Capture the cell that displays the provided text and extract its (x, y) central coordinate. 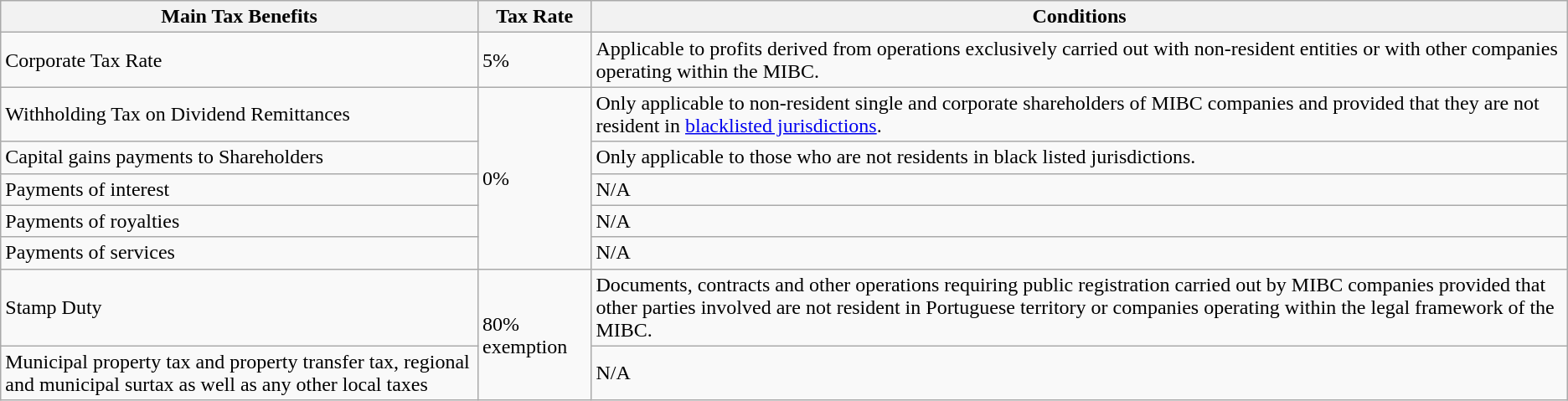
Only applicable to those who are not residents in black listed jurisdictions. (1079, 157)
5% (534, 60)
Payments of interest (240, 189)
Payments of services (240, 253)
0% (534, 177)
Stamp Duty (240, 307)
Main Tax Benefits (240, 17)
Payments of royalties (240, 221)
80% exemption (534, 335)
Capital gains payments to Shareholders (240, 157)
Municipal property tax and property transfer tax, regional and municipal surtax as well as any other local taxes (240, 373)
Tax Rate (534, 17)
Corporate Tax Rate (240, 60)
Withholding Tax on Dividend Remittances (240, 114)
Applicable to profits derived from operations exclusively carried out with non-resident entities or with other companies operating within the MIBC. (1079, 60)
Conditions (1079, 17)
